For the text-containing cell, return its midpoint in [X, Y] coordinate format. 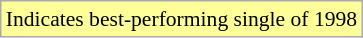
Indicates best-performing single of 1998 [182, 19]
